Determine the (x, y) coordinate at the center of the cell enclosing the given text.  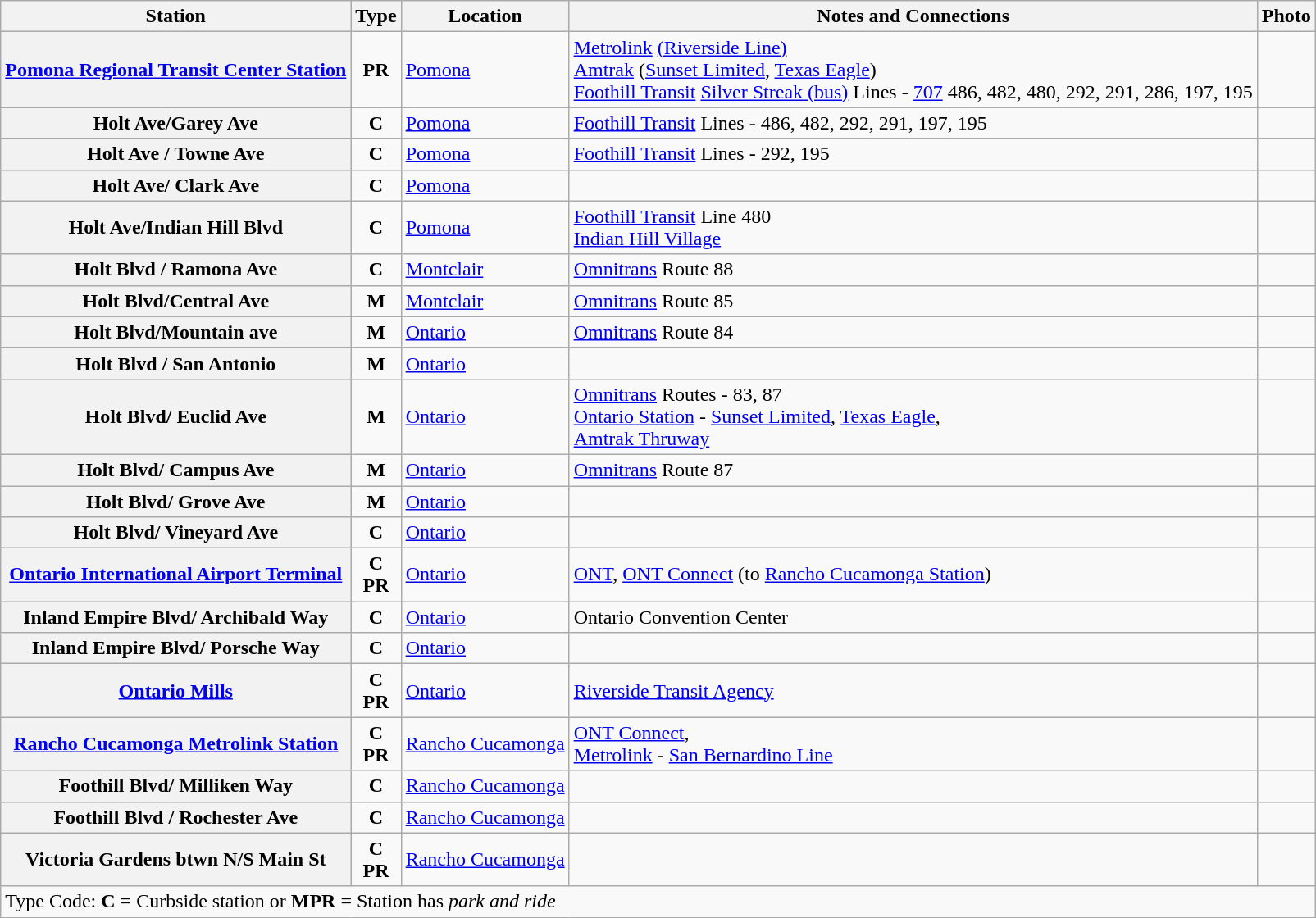
Holt Blvd / San Antonio (175, 363)
Pomona Regional Transit Center Station (175, 70)
Riverside Transit Agency (913, 690)
ONT Connect,Metrolink - San Bernardino Line (913, 744)
Type (376, 16)
Holt Ave/Garey Ave (175, 123)
Holt Blvd/ Vineyard Ave (175, 533)
Metrolink (Riverside Line)Amtrak (Sunset Limited, Texas Eagle)Foothill Transit Silver Streak (bus) Lines - 707 486, 482, 480, 292, 291, 286, 197, 195 (913, 70)
Foothill Transit Line 480Indian Hill Village (913, 228)
Victoria Gardens btwn N/S Main St (175, 859)
Holt Blvd/ Euclid Ave (175, 416)
Photo (1286, 16)
Foothill Blvd / Rochester Ave (175, 817)
Foothill Transit Lines - 292, 195 (913, 154)
PR (376, 70)
Holt Blvd/ Campus Ave (175, 470)
Holt Blvd/Mountain ave (175, 332)
Holt Ave / Towne Ave (175, 154)
Foothill Transit Lines - 486, 482, 292, 291, 197, 195 (913, 123)
Ontario International Airport Terminal (175, 575)
Holt Blvd/Central Ave (175, 301)
Holt Blvd/ Grove Ave (175, 501)
Omnitrans Routes - 83, 87Ontario Station - Sunset Limited, Texas Eagle,Amtrak Thruway (913, 416)
Notes and Connections (913, 16)
Holt Ave/ Clark Ave (175, 185)
Omnitrans Route 84 (913, 332)
Type Code: C = Curbside station or MPR = Station has park and ride (658, 902)
Station (175, 16)
Inland Empire Blvd/ Porsche Way (175, 648)
Ontario Mills (175, 690)
Omnitrans Route 85 (913, 301)
Omnitrans Route 87 (913, 470)
Foothill Blvd/ Milliken Way (175, 786)
Holt Blvd / Ramona Ave (175, 270)
Location (485, 16)
Omnitrans Route 88 (913, 270)
Holt Ave/Indian Hill Blvd (175, 228)
Inland Empire Blvd/ Archibald Way (175, 617)
Rancho Cucamonga Metrolink Station (175, 744)
Ontario Convention Center (913, 617)
ONT, ONT Connect (to Rancho Cucamonga Station) (913, 575)
